Identify which cell holds the provided text, then report its [x, y] central coordinate. 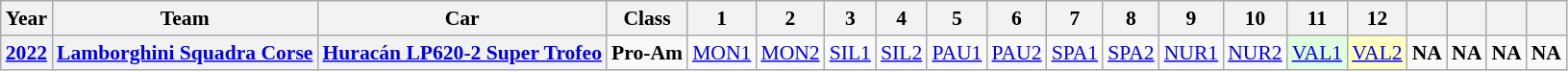
SIL1 [850, 53]
1 [721, 18]
10 [1256, 18]
Year [27, 18]
NUR2 [1256, 53]
Huracán LP620-2 Super Trofeo [461, 53]
MON1 [721, 53]
Lamborghini Squadra Corse [185, 53]
SIL2 [902, 53]
2 [790, 18]
5 [957, 18]
MON2 [790, 53]
PAU2 [1016, 53]
9 [1192, 18]
3 [850, 18]
11 [1317, 18]
6 [1016, 18]
VAL2 [1377, 53]
2022 [27, 53]
8 [1131, 18]
4 [902, 18]
12 [1377, 18]
VAL1 [1317, 53]
SPA2 [1131, 53]
Car [461, 18]
Class [647, 18]
7 [1075, 18]
NUR1 [1192, 53]
SPA1 [1075, 53]
PAU1 [957, 53]
Team [185, 18]
Pro-Am [647, 53]
